Capture the cell that displays the provided text and extract its [x, y] central coordinate. 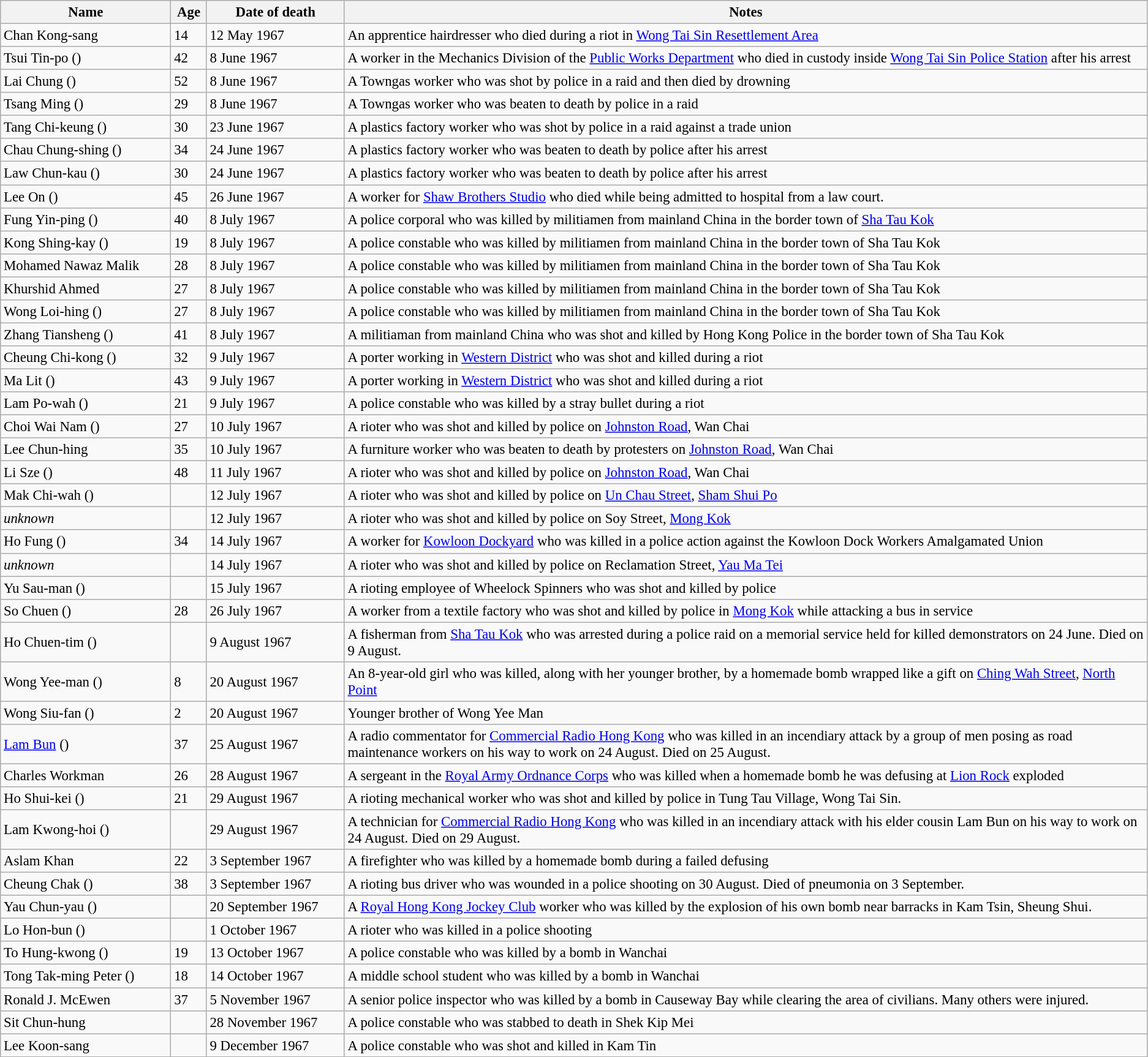
Kong Shing-kay () [86, 243]
40 [189, 219]
Notes [746, 12]
15 July 1967 [276, 588]
26 July 1967 [276, 611]
Charles Workman [86, 775]
A police constable who was killed by a bomb in Wanchai [746, 954]
Tong Tak-ming Peter () [86, 976]
A rioting bus driver who was wounded in a police shooting on 30 August. Died of pneumonia on 3 September. [746, 884]
42 [189, 58]
Wong Yee-man () [86, 682]
Wong Loi-hing () [86, 312]
Lee Koon-sang [86, 1045]
Age [189, 12]
A sergeant in the Royal Army Ordnance Corps who was killed when a homemade bomb he was defusing at Lion Rock exploded [746, 775]
A police constable who was killed by a stray bullet during a riot [746, 404]
Lam Kwong-hoi () [86, 830]
To Hung-kwong () [86, 954]
Lo Hon-bun () [86, 930]
1 October 1967 [276, 930]
8 [189, 682]
Khurshid Ahmed [86, 288]
An apprentice hairdresser who died during a riot in Wong Tai Sin Resettlement Area [746, 36]
A furniture worker who was beaten to death by protesters on Johnston Road, Wan Chai [746, 450]
A Towngas worker who was shot by police in a raid and then died by drowning [746, 81]
A militiaman from mainland China who was shot and killed by Hong Kong Police in the border town of Sha Tau Kok [746, 334]
Lee Chun-hing [86, 450]
A police constable who was shot and killed in Kam Tin [746, 1045]
Lam Bun () [86, 745]
Tsang Ming () [86, 104]
Ho Chuen-tim () [86, 642]
A police constable who was stabbed to death in Shek Kip Mei [746, 1022]
48 [189, 473]
So Chuen () [86, 611]
Ho Shui-kei () [86, 799]
Ronald J. McEwen [86, 999]
12 May 1967 [276, 36]
25 August 1967 [276, 745]
Aslam Khan [86, 861]
Mohamed Nawaz Malik [86, 265]
29 [189, 104]
14 October 1967 [276, 976]
A firefighter who was killed by a homemade bomb during a failed defusing [746, 861]
22 [189, 861]
9 December 1967 [276, 1045]
A rioting employee of Wheelock Spinners who was shot and killed by police [746, 588]
Wong Siu-fan () [86, 713]
20 September 1967 [276, 907]
Lam Po-wah () [86, 404]
Cheung Chi-kong () [86, 358]
2 [189, 713]
A middle school student who was killed by a bomb in Wanchai [746, 976]
45 [189, 197]
Ma Lit () [86, 380]
52 [189, 81]
Yu Sau-man () [86, 588]
Fung Yin-ping () [86, 219]
28 August 1967 [276, 775]
Lai Chung () [86, 81]
9 August 1967 [276, 642]
A Royal Hong Kong Jockey Club worker who was killed by the explosion of his own bomb near barracks in Kam Tsin, Sheung Shui. [746, 907]
11 July 1967 [276, 473]
Law Chun-kau () [86, 173]
38 [189, 884]
Chau Chung-shing () [86, 150]
28 November 1967 [276, 1022]
A fisherman from Sha Tau Kok who was arrested during a police raid on a memorial service held for killed demonstrators on 24 June. Died on 9 August. [746, 642]
A police corporal who was killed by militiamen from mainland China in the border town of Sha Tau Kok [746, 219]
Zhang Tiansheng () [86, 334]
Ho Fung () [86, 542]
Sit Chun-hung [86, 1022]
A worker for Kowloon Dockyard who was killed in a police action against the Kowloon Dock Workers Amalgamated Union [746, 542]
43 [189, 380]
A worker in the Mechanics Division of the Public Works Department who died in custody inside Wong Tai Sin Police Station after his arrest [746, 58]
Lee On () [86, 197]
Choi Wai Nam () [86, 427]
A rioter who was killed in a police shooting [746, 930]
A senior police inspector who was killed by a bomb in Causeway Bay while clearing the area of civilians. Many others were injured. [746, 999]
35 [189, 450]
An 8-year-old girl who was killed, along with her younger brother, by a homemade bomb wrapped like a gift on Ching Wah Street, North Point [746, 682]
14 [189, 36]
26 June 1967 [276, 197]
Cheung Chak () [86, 884]
13 October 1967 [276, 954]
A plastics factory worker who was shot by police in a raid against a trade union [746, 127]
Yau Chun-yau () [86, 907]
Mak Chi-wah () [86, 495]
Chan Kong-sang [86, 36]
41 [189, 334]
Younger brother of Wong Yee Man [746, 713]
Date of death [276, 12]
A rioting mechanical worker who was shot and killed by police in Tung Tau Village, Wong Tai Sin. [746, 799]
A worker for Shaw Brothers Studio who died while being admitted to hospital from a law court. [746, 197]
Name [86, 12]
Tang Chi-keung () [86, 127]
18 [189, 976]
5 November 1967 [276, 999]
A rioter who was shot and killed by police on Soy Street, Mong Kok [746, 519]
A rioter who was shot and killed by police on Reclamation Street, Yau Ma Tei [746, 565]
A Towngas worker who was beaten to death by police in a raid [746, 104]
Tsui Tin-po () [86, 58]
Li Sze () [86, 473]
23 June 1967 [276, 127]
A worker from a textile factory who was shot and killed by police in Mong Kok while attacking a bus in service [746, 611]
32 [189, 358]
A rioter who was shot and killed by police on Un Chau Street, Sham Shui Po [746, 495]
26 [189, 775]
